Find where the given text appears and provide that cell's center as [X, Y] coordinate. 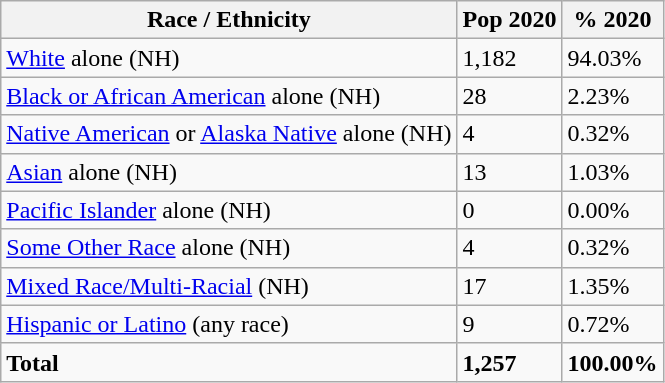
Black or African American alone (NH) [229, 96]
1,182 [510, 58]
94.03% [612, 58]
1.03% [612, 172]
White alone (NH) [229, 58]
9 [510, 324]
0.72% [612, 324]
Total [229, 362]
0.00% [612, 210]
13 [510, 172]
Native American or Alaska Native alone (NH) [229, 134]
Mixed Race/Multi-Racial (NH) [229, 286]
Race / Ethnicity [229, 20]
2.23% [612, 96]
Hispanic or Latino (any race) [229, 324]
1,257 [510, 362]
% 2020 [612, 20]
0 [510, 210]
28 [510, 96]
Pacific Islander alone (NH) [229, 210]
100.00% [612, 362]
1.35% [612, 286]
Pop 2020 [510, 20]
Asian alone (NH) [229, 172]
Some Other Race alone (NH) [229, 248]
17 [510, 286]
